Determine the [x, y] coordinate at the center of the cell enclosing the given text.  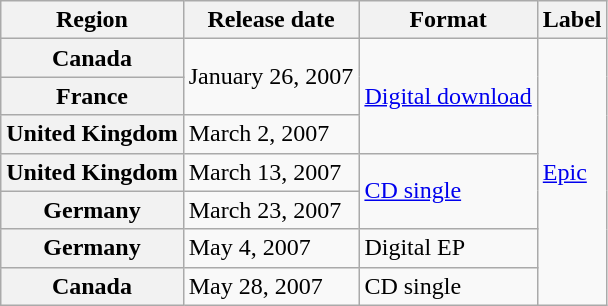
Epic [572, 172]
Digital EP [448, 248]
January 26, 2007 [271, 77]
March 23, 2007 [271, 210]
Region [92, 20]
France [92, 96]
Label [572, 20]
May 28, 2007 [271, 286]
Format [448, 20]
Release date [271, 20]
Digital download [448, 96]
March 13, 2007 [271, 172]
May 4, 2007 [271, 248]
March 2, 2007 [271, 134]
